Provide the [X, Y] coordinate of the cell's center where the given text is located.  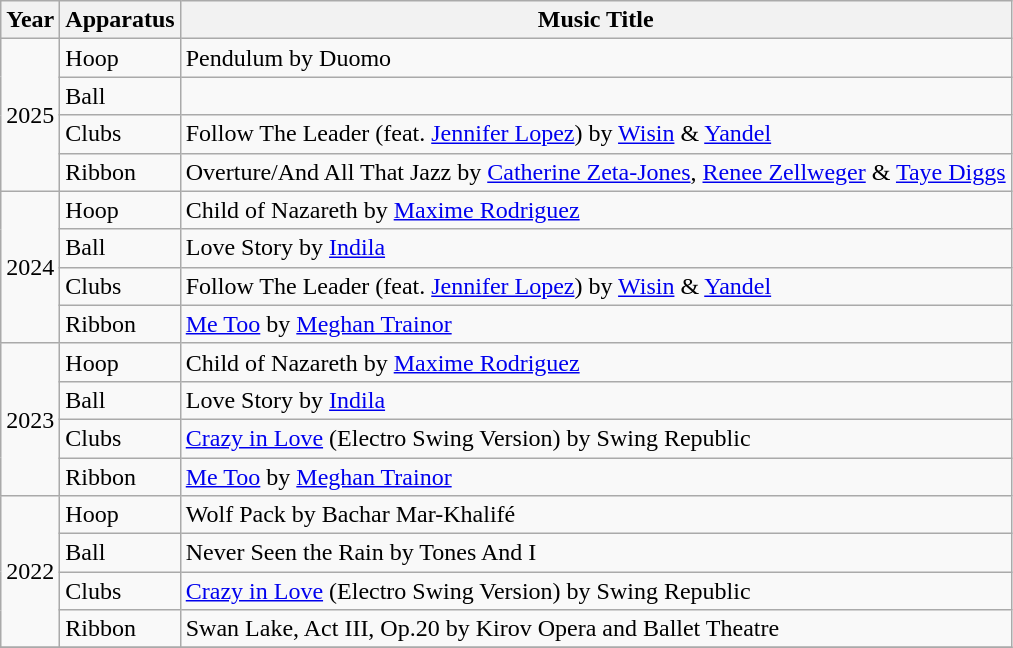
Overture/And All That Jazz by Catherine Zeta-Jones, Renee Zellweger & Taye Diggs [596, 172]
Wolf Pack by Bachar Mar-Khalifé [596, 515]
2022 [30, 572]
Pendulum by Duomo [596, 58]
2025 [30, 115]
Music Title [596, 20]
Swan Lake, Act III, Op.20 by Kirov Opera and Ballet Theatre [596, 629]
Never Seen the Rain by Tones And I [596, 553]
2023 [30, 419]
Apparatus [120, 20]
Year [30, 20]
2024 [30, 267]
